Locate the cell with the specified text and output its (X, Y) center coordinate. 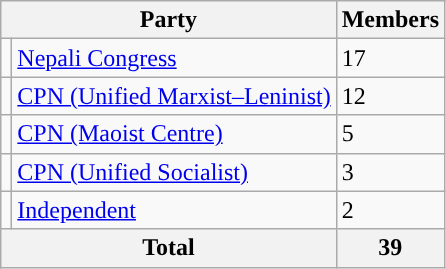
Members (390, 20)
3 (390, 172)
5 (390, 134)
39 (390, 248)
CPN (Unified Socialist) (174, 172)
CPN (Unified Marxist–Leninist) (174, 96)
Total (168, 248)
Nepali Congress (174, 58)
12 (390, 96)
17 (390, 58)
Independent (174, 210)
2 (390, 210)
CPN (Maoist Centre) (174, 134)
Party (168, 20)
